Provide the (x, y) coordinate of the cell's center where the given text is located.  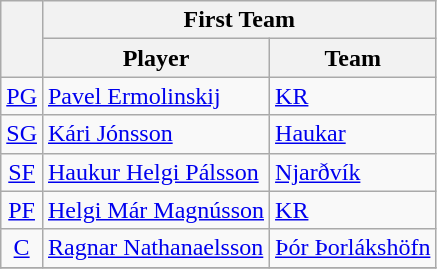
Pavel Ermolinskij (156, 96)
Þór Þorlákshöfn (353, 248)
First Team (238, 20)
Njarðvík (353, 172)
Haukur Helgi Pálsson (156, 172)
Player (156, 58)
Helgi Már Magnússon (156, 210)
C (22, 248)
Ragnar Nathanaelsson (156, 248)
Haukar (353, 134)
Kári Jónsson (156, 134)
SG (22, 134)
Team (353, 58)
SF (22, 172)
PF (22, 210)
PG (22, 96)
